Scan for the cell matching the given text and deliver its [x, y] coordinate at center. 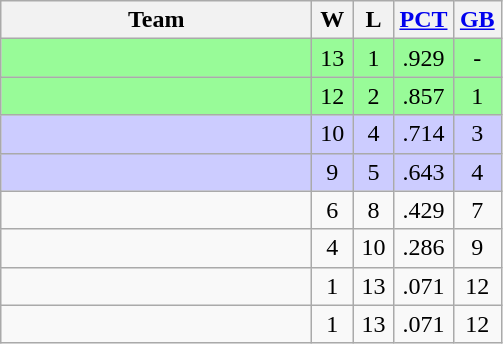
L [374, 20]
PCT [424, 20]
.286 [424, 248]
8 [374, 210]
.857 [424, 96]
6 [332, 210]
2 [374, 96]
W [332, 20]
GB [478, 20]
.929 [424, 58]
.429 [424, 210]
Team [156, 20]
5 [374, 172]
3 [478, 134]
7 [478, 210]
.643 [424, 172]
- [478, 58]
.714 [424, 134]
